Scan for the cell matching the given text and deliver its [X, Y] coordinate at center. 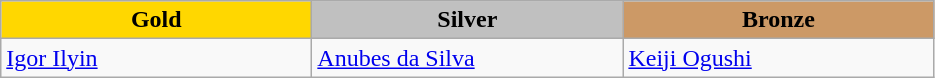
Gold [156, 20]
Keiji Ogushi [778, 58]
Bronze [778, 20]
Anubes da Silva [468, 58]
Igor Ilyin [156, 58]
Silver [468, 20]
